Search for the cell housing the specified text and yield its [x, y] center coordinate. 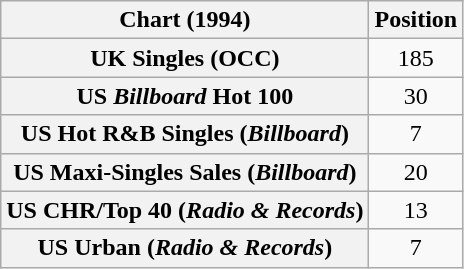
US CHR/Top 40 (Radio & Records) [185, 210]
Chart (1994) [185, 20]
US Hot R&B Singles (Billboard) [185, 134]
US Billboard Hot 100 [185, 96]
Position [416, 20]
US Urban (Radio & Records) [185, 248]
13 [416, 210]
30 [416, 96]
UK Singles (OCC) [185, 58]
20 [416, 172]
185 [416, 58]
US Maxi-Singles Sales (Billboard) [185, 172]
